Output the (x, y) coordinate of the center of the cell containing the given text.  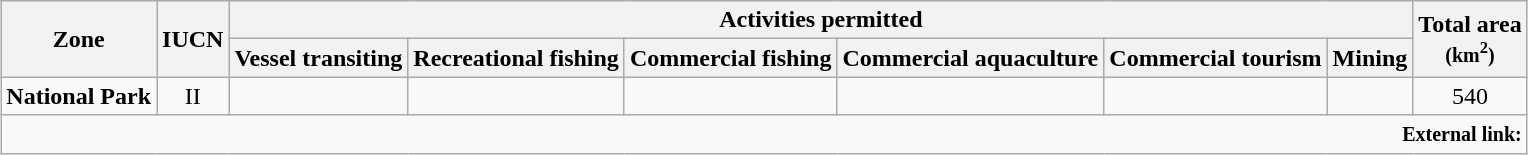
National Park (79, 96)
External link: (764, 134)
Commercial fishing (730, 58)
Commercial tourism (1216, 58)
IUCN (193, 39)
Activities permitted (821, 20)
Recreational fishing (516, 58)
Total area(km2) (1470, 39)
Vessel transiting (318, 58)
Commercial aquaculture (970, 58)
Zone (79, 39)
540 (1470, 96)
II (193, 96)
Mining (1370, 58)
